Capture the cell that displays the provided text and extract its [x, y] central coordinate. 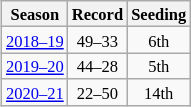
6th [158, 40]
22–50 [98, 92]
2019–20 [35, 66]
Record [98, 14]
Seeding [158, 14]
5th [158, 66]
Season [35, 14]
49–33 [98, 40]
2018–19 [35, 40]
44–28 [98, 66]
2020–21 [35, 92]
14th [158, 92]
